Extract the (X, Y) coordinate from the center of the cell holding the provided text.  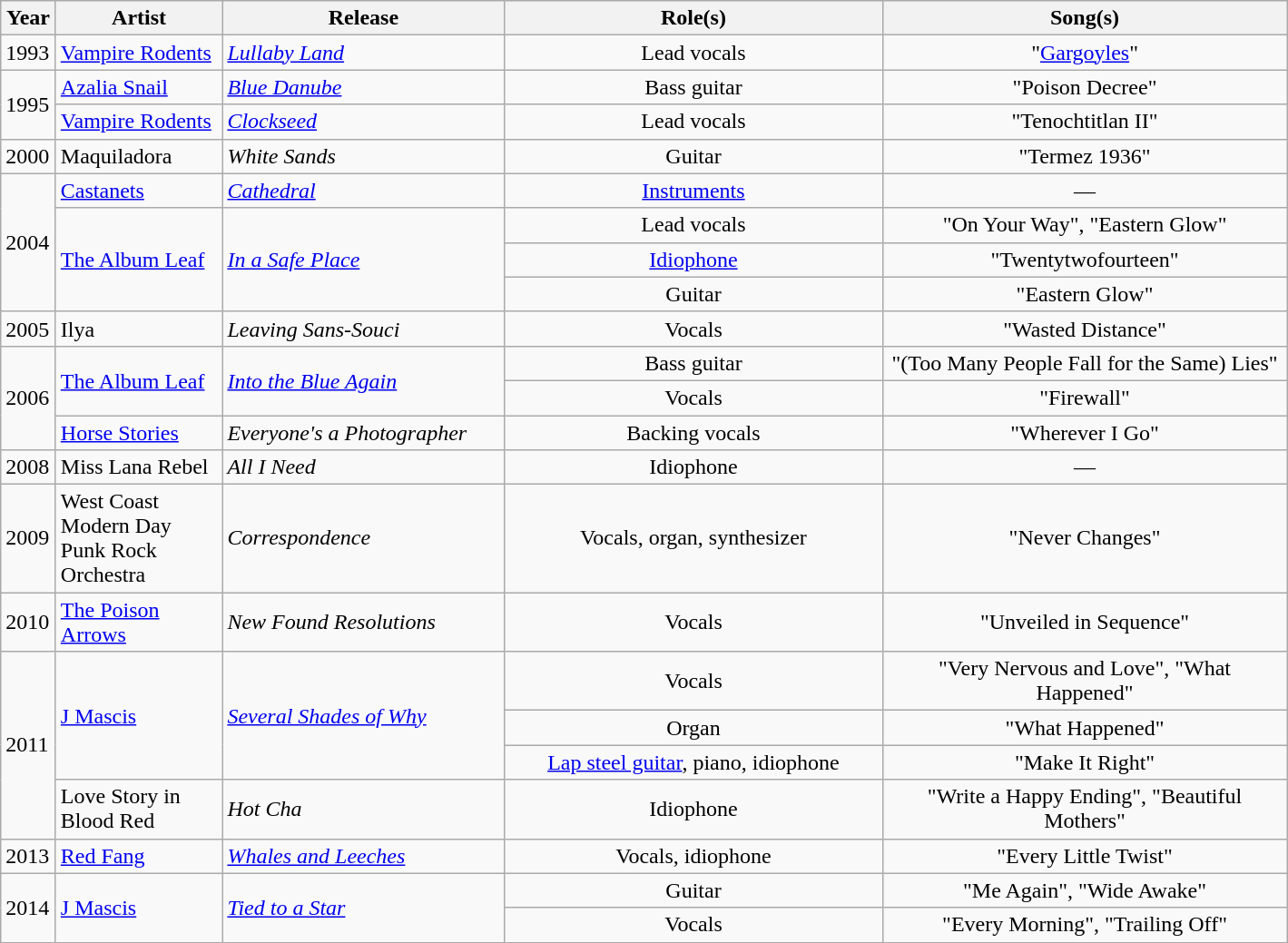
"On Your Way", "Eastern Glow" (1085, 225)
Miss Lana Rebel (139, 467)
Vocals, idiophone (693, 856)
2008 (29, 467)
2009 (29, 539)
In a Safe Place (363, 260)
"What Happened" (1085, 728)
All I Need (363, 467)
Horse Stories (139, 433)
Lap steel guitar, piano, idiophone (693, 762)
"Wasted Distance" (1085, 329)
White Sands (363, 156)
"Me Again", "Wide Awake" (1085, 890)
2006 (29, 398)
Role(s) (693, 18)
Tied to a Star (363, 908)
Vocals, organ, synthesizer (693, 539)
Azalia Snail (139, 87)
Everyone's a Photographer (363, 433)
Year (29, 18)
Backing vocals (693, 433)
Several Shades of Why (363, 715)
West Coast Modern Day Punk Rock Orchestra (139, 539)
2013 (29, 856)
Love Story in Blood Red (139, 810)
Artist (139, 18)
2010 (29, 623)
"Tenochtitlan II" (1085, 122)
Release (363, 18)
Leaving Sans-Souci (363, 329)
Organ (693, 728)
2000 (29, 156)
Castanets (139, 191)
New Found Resolutions (363, 623)
Whales and Leeches (363, 856)
"Never Changes" (1085, 539)
Song(s) (1085, 18)
2005 (29, 329)
Hot Cha (363, 810)
Ilya (139, 329)
Red Fang (139, 856)
Cathedral (363, 191)
Maquiladora (139, 156)
"Twentytwofourteen" (1085, 260)
Instruments (693, 191)
2014 (29, 908)
"Unveiled in Sequence" (1085, 623)
1993 (29, 53)
1995 (29, 104)
Correspondence (363, 539)
"(Too Many People Fall for the Same) Lies" (1085, 363)
2004 (29, 242)
"Every Morning", "Trailing Off" (1085, 925)
"Write a Happy Ending", "Beautiful Mothers" (1085, 810)
"Very Nervous and Love", "What Happened" (1085, 681)
"Eastern Glow" (1085, 294)
Into the Blue Again (363, 380)
Lullaby Land (363, 53)
"Make It Right" (1085, 762)
"Gargoyles" (1085, 53)
The Poison Arrows (139, 623)
"Termez 1936" (1085, 156)
"Wherever I Go" (1085, 433)
Blue Danube (363, 87)
"Firewall" (1085, 398)
"Every Little Twist" (1085, 856)
"Poison Decree" (1085, 87)
2011 (29, 745)
Clockseed (363, 122)
